Capture the cell that displays the provided text and extract its [x, y] central coordinate. 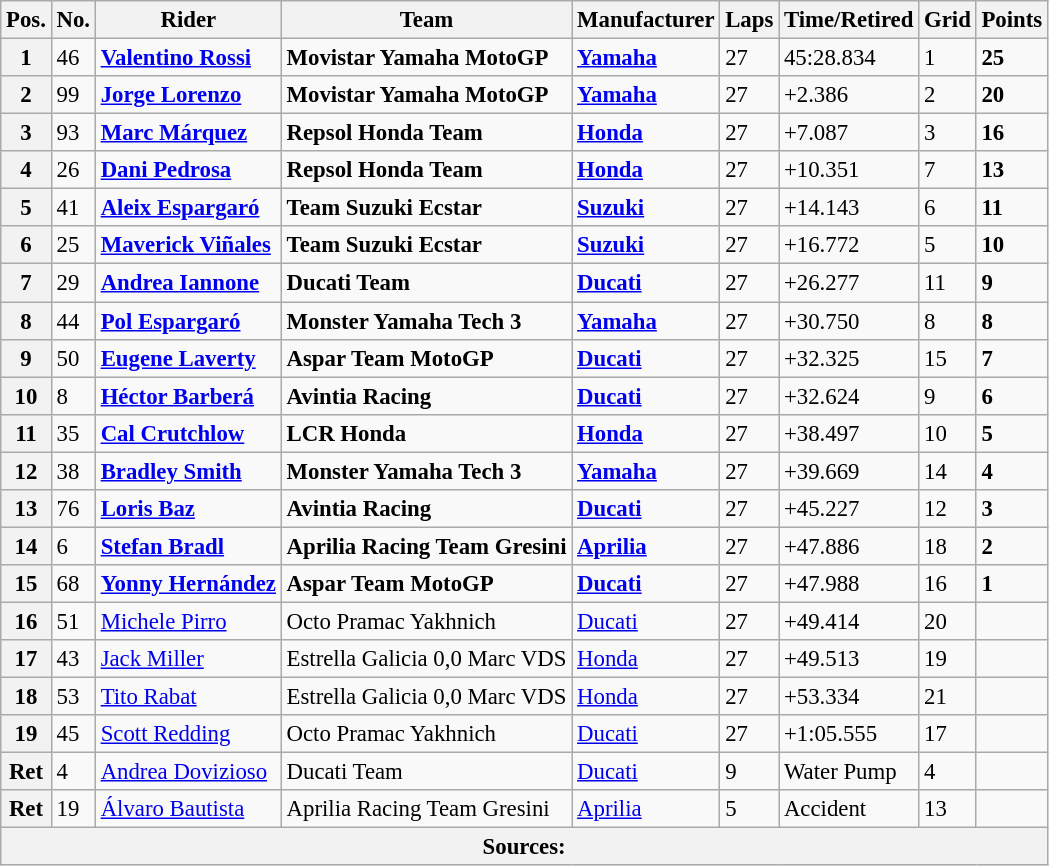
Dani Pedrosa [188, 170]
50 [73, 358]
21 [948, 697]
68 [73, 584]
Accident [849, 809]
Points [1012, 20]
Marc Márquez [188, 133]
+45.227 [849, 509]
Andrea Dovizioso [188, 772]
35 [73, 433]
41 [73, 208]
Cal Crutchlow [188, 433]
Michele Pirro [188, 621]
45 [73, 734]
38 [73, 471]
+49.513 [849, 659]
Héctor Barberá [188, 396]
+32.325 [849, 358]
Jack Miller [188, 659]
+39.669 [849, 471]
29 [73, 283]
93 [73, 133]
Time/Retired [849, 20]
No. [73, 20]
+47.886 [849, 546]
+16.772 [849, 245]
46 [73, 58]
+1:05.555 [849, 734]
Scott Redding [188, 734]
Jorge Lorenzo [188, 95]
26 [73, 170]
+32.624 [849, 396]
Grid [948, 20]
+10.351 [849, 170]
Rider [188, 20]
+30.750 [849, 321]
Bradley Smith [188, 471]
Aleix Espargaró [188, 208]
Maverick Viñales [188, 245]
+14.143 [849, 208]
Eugene Laverty [188, 358]
Andrea Iannone [188, 283]
51 [73, 621]
Tito Rabat [188, 697]
76 [73, 509]
Stefan Bradl [188, 546]
43 [73, 659]
Water Pump [849, 772]
99 [73, 95]
Sources: [524, 847]
Loris Baz [188, 509]
53 [73, 697]
LCR Honda [426, 433]
Laps [750, 20]
Álvaro Bautista [188, 809]
+49.414 [849, 621]
Team [426, 20]
+38.497 [849, 433]
+53.334 [849, 697]
Yonny Hernández [188, 584]
+47.988 [849, 584]
Pol Espargaró [188, 321]
Valentino Rossi [188, 58]
+26.277 [849, 283]
+2.386 [849, 95]
44 [73, 321]
Pos. [26, 20]
Manufacturer [646, 20]
45:28.834 [849, 58]
+7.087 [849, 133]
